Return the (X, Y) coordinate for the center point of the cell that contains the specified text.  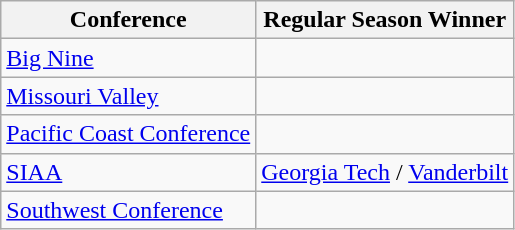
SIAA (128, 172)
Regular Season Winner (385, 20)
Southwest Conference (128, 210)
Pacific Coast Conference (128, 134)
Missouri Valley (128, 96)
Big Nine (128, 58)
Conference (128, 20)
Georgia Tech / Vanderbilt (385, 172)
